Return [x, y] of the center of cell containing provided text 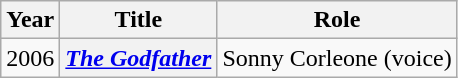
2006 [30, 58]
Title [138, 20]
The Godfather [138, 58]
Sonny Corleone (voice) [337, 58]
Role [337, 20]
Year [30, 20]
